Return the [X, Y] coordinate for the center point of the cell that contains the specified text.  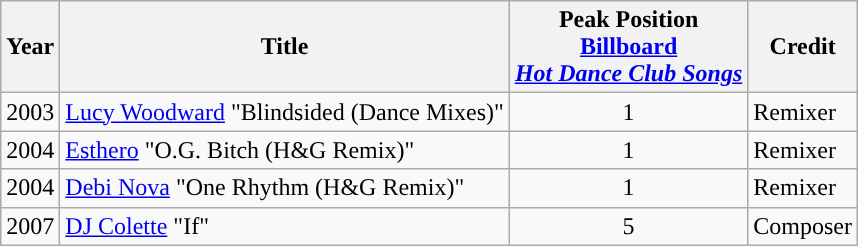
Lucy Woodward "Blindsided (Dance Mixes)" [285, 112]
Debi Nova "One Rhythm (H&G Remix)" [285, 188]
Year [30, 47]
DJ Colette "If" [285, 226]
Credit [803, 47]
5 [628, 226]
Title [285, 47]
2003 [30, 112]
Esthero "O.G. Bitch (H&G Remix)" [285, 150]
2007 [30, 226]
Peak PositionBillboard Hot Dance Club Songs [628, 47]
Composer [803, 226]
